Detect which cell encompasses the target text, then output its (X, Y) center coordinate. 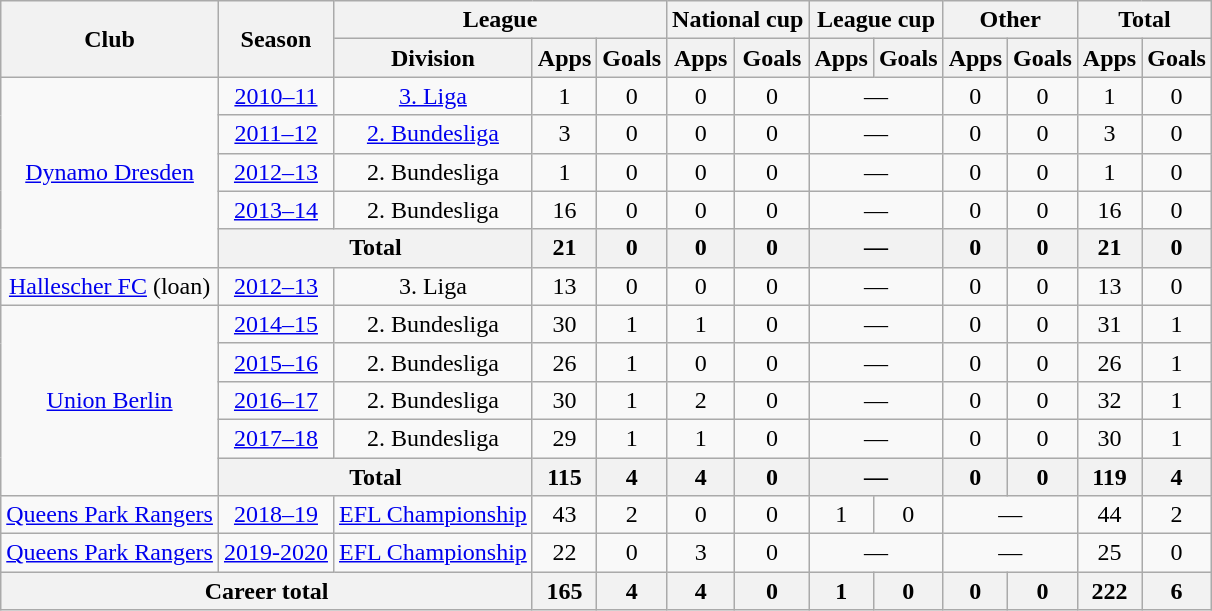
League cup (876, 20)
2019-2020 (276, 553)
22 (564, 553)
Club (110, 39)
2011–12 (276, 134)
2018–19 (276, 515)
2016–17 (276, 400)
165 (564, 591)
2017–18 (276, 438)
2015–16 (276, 362)
31 (1109, 324)
6 (1177, 591)
222 (1109, 591)
Union Berlin (110, 400)
National cup (738, 20)
2014–15 (276, 324)
Career total (267, 591)
2010–11 (276, 96)
25 (1109, 553)
Other (1010, 20)
115 (564, 477)
43 (564, 515)
119 (1109, 477)
Division (432, 58)
Dynamo Dresden (110, 172)
League (500, 20)
Hallescher FC (loan) (110, 286)
29 (564, 438)
44 (1109, 515)
2013–14 (276, 210)
Season (276, 39)
32 (1109, 400)
